For the text-containing cell, return its midpoint in [x, y] coordinate format. 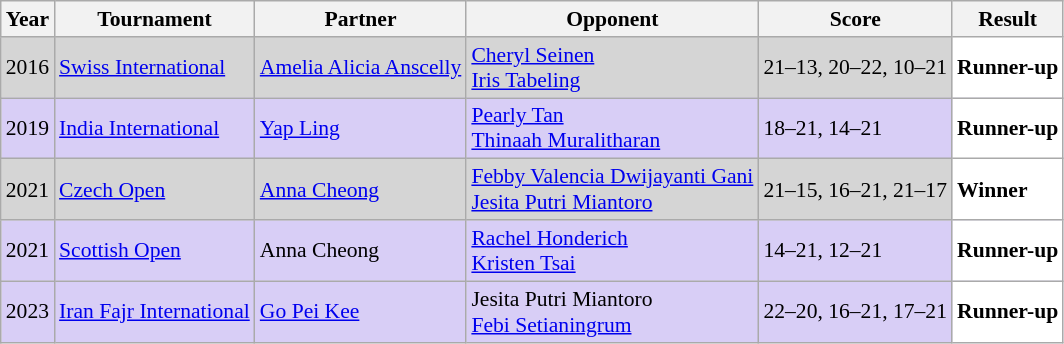
21–13, 20–22, 10–21 [855, 68]
Pearly Tan Thinaah Muralitharan [612, 128]
Czech Open [154, 190]
Score [855, 19]
Rachel Honderich Kristen Tsai [612, 250]
22–20, 16–21, 17–21 [855, 312]
Opponent [612, 19]
Winner [1008, 190]
Yap Ling [361, 128]
21–15, 16–21, 21–17 [855, 190]
Result [1008, 19]
Cheryl Seinen Iris Tabeling [612, 68]
2019 [28, 128]
18–21, 14–21 [855, 128]
India International [154, 128]
Swiss International [154, 68]
Partner [361, 19]
Go Pei Kee [361, 312]
Jesita Putri Miantoro Febi Setianingrum [612, 312]
2023 [28, 312]
Febby Valencia Dwijayanti Gani Jesita Putri Miantoro [612, 190]
Year [28, 19]
2016 [28, 68]
Scottish Open [154, 250]
Amelia Alicia Anscelly [361, 68]
14–21, 12–21 [855, 250]
Iran Fajr International [154, 312]
Tournament [154, 19]
